Locate the cell with the specified text and output its (x, y) center coordinate. 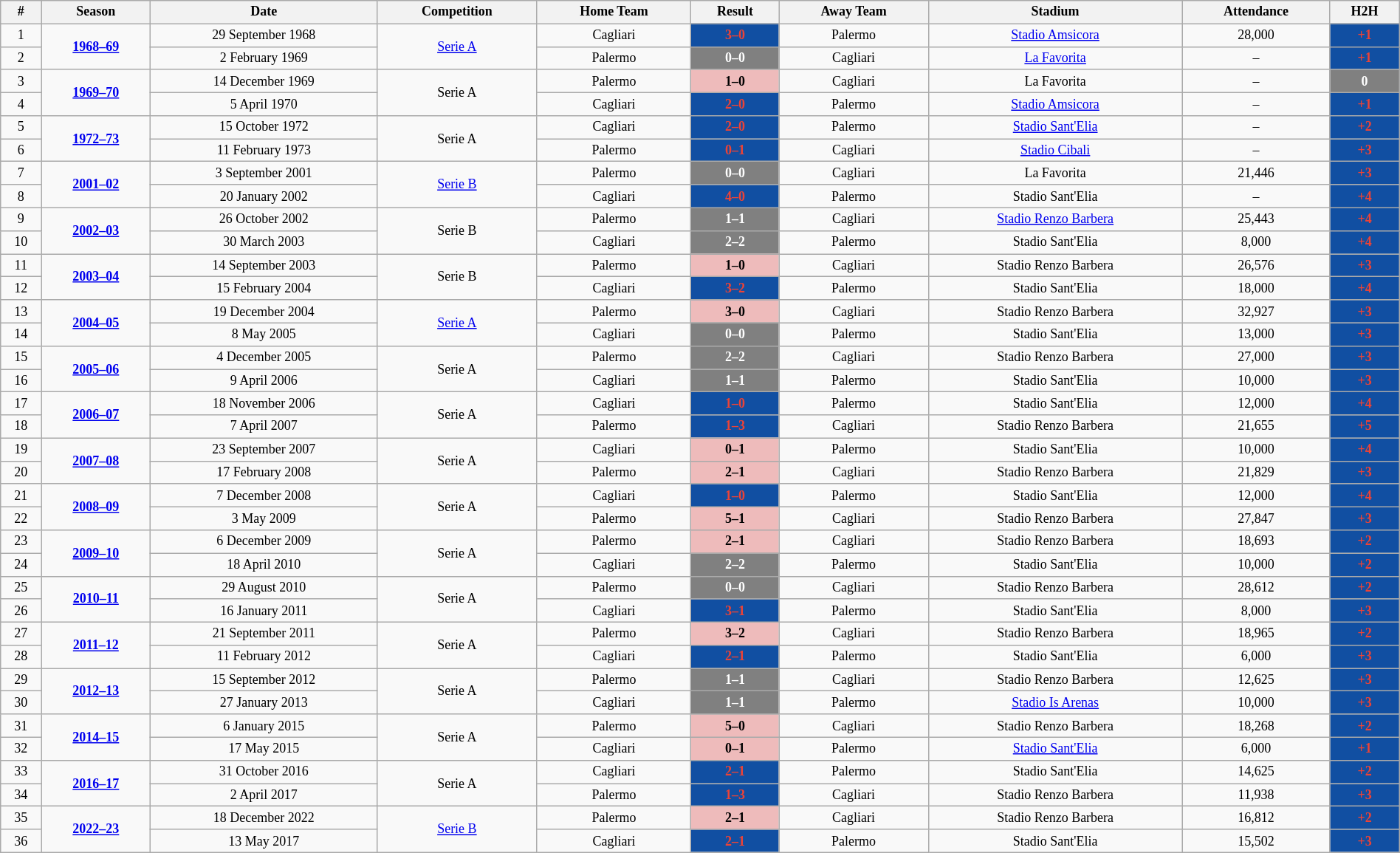
2 (21, 58)
19 (21, 449)
2003–04 (96, 277)
18,000 (1256, 288)
11 February 1973 (264, 151)
Date (264, 12)
Stadio Is Arenas (1055, 703)
2006–07 (96, 415)
29 August 2010 (264, 588)
5 (21, 127)
1 (21, 35)
2 April 2017 (264, 795)
18,693 (1256, 542)
35 (21, 818)
21,446 (1256, 173)
18,965 (1256, 634)
5–0 (735, 725)
1968–69 (96, 47)
26,576 (1256, 266)
12 (21, 288)
28 (21, 657)
2016–17 (96, 783)
13 (21, 312)
5 April 1970 (264, 103)
3 (21, 81)
32 (21, 749)
2011–12 (96, 645)
3–1 (735, 610)
14,625 (1256, 771)
15 (21, 357)
2 February 1969 (264, 58)
6 January 2015 (264, 725)
2022–23 (96, 829)
13 May 2017 (264, 840)
11 (21, 266)
+5 (1365, 427)
Attendance (1256, 12)
4–0 (735, 196)
22 (21, 518)
1969–70 (96, 92)
18 December 2022 (264, 818)
10 (21, 242)
27 January 2013 (264, 703)
3 May 2009 (264, 518)
25 (21, 588)
Competition (457, 12)
4 December 2005 (264, 357)
15 September 2012 (264, 679)
21 September 2011 (264, 634)
3 September 2001 (264, 173)
15,502 (1256, 840)
23 (21, 542)
Result (735, 12)
7 (21, 173)
11,938 (1256, 795)
27 (21, 634)
18,268 (1256, 725)
2014–15 (96, 737)
16 January 2011 (264, 610)
7 December 2008 (264, 495)
14 December 1969 (264, 81)
2001–02 (96, 185)
26 October 2002 (264, 219)
17 May 2015 (264, 749)
29 (21, 679)
2004–05 (96, 323)
36 (21, 840)
8 (21, 196)
# (21, 12)
20 (21, 473)
Season (96, 12)
21 (21, 495)
15 October 1972 (264, 127)
21,829 (1256, 473)
28,612 (1256, 588)
18 April 2010 (264, 564)
23 September 2007 (264, 449)
7 April 2007 (264, 427)
2008–09 (96, 507)
2012–13 (96, 691)
33 (21, 771)
12,625 (1256, 679)
25,443 (1256, 219)
31 (21, 725)
Stadium (1055, 12)
24 (21, 564)
2007–08 (96, 461)
26 (21, 610)
9 April 2006 (264, 381)
9 (21, 219)
13,000 (1256, 334)
6 December 2009 (264, 542)
31 October 2016 (264, 771)
2005–06 (96, 369)
32,927 (1256, 312)
14 September 2003 (264, 266)
2002–03 (96, 230)
1972–73 (96, 139)
16 (21, 381)
8 May 2005 (264, 334)
15 February 2004 (264, 288)
20 January 2002 (264, 196)
30 March 2003 (264, 242)
17 February 2008 (264, 473)
27,000 (1256, 357)
21,655 (1256, 427)
2010–11 (96, 599)
H2H (1365, 12)
18 November 2006 (264, 403)
17 (21, 403)
4 (21, 103)
30 (21, 703)
5–1 (735, 518)
19 December 2004 (264, 312)
2009–10 (96, 553)
Stadio Cibali (1055, 151)
6 (21, 151)
27,847 (1256, 518)
34 (21, 795)
28,000 (1256, 35)
Home Team (614, 12)
29 September 1968 (264, 35)
11 February 2012 (264, 657)
Away Team (854, 12)
14 (21, 334)
0 (1365, 81)
18 (21, 427)
16,812 (1256, 818)
